Determine the [x, y] coordinate at the center of the cell enclosing the given text.  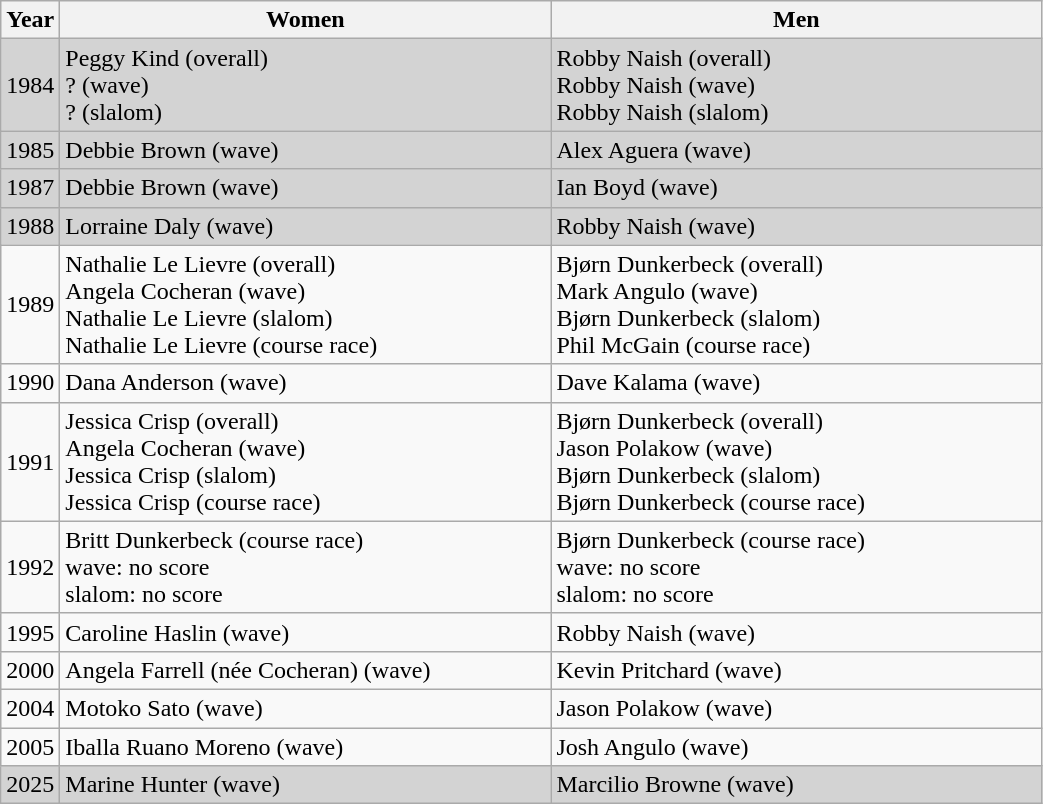
Jason Polakow (wave) [796, 708]
Bjørn Dunkerbeck (overall) Mark Angulo (wave) Bjørn Dunkerbeck (slalom) Phil McGain (course race) [796, 304]
Marcilio Browne (wave) [796, 785]
1987 [30, 188]
Bjørn Dunkerbeck (overall) Jason Polakow (wave) Bjørn Dunkerbeck (slalom) Bjørn Dunkerbeck (course race) [796, 462]
Jessica Crisp (overall) Angela Cocheran (wave) Jessica Crisp (slalom) Jessica Crisp (course race) [306, 462]
1988 [30, 226]
Motoko Sato (wave) [306, 708]
Robby Naish (overall) Robby Naish (wave) Robby Naish (slalom) [796, 85]
Dave Kalama (wave) [796, 383]
Ian Boyd (wave) [796, 188]
1984 [30, 85]
Angela Farrell (née Cocheran) (wave) [306, 670]
Nathalie Le Lievre (overall) Angela Cocheran (wave) Nathalie Le Lievre (slalom) Nathalie Le Lievre (course race) [306, 304]
Lorraine Daly (wave) [306, 226]
Josh Angulo (wave) [796, 747]
Year [30, 20]
1985 [30, 150]
Bjørn Dunkerbeck (course race) wave: no scoreslalom: no score [796, 567]
1992 [30, 567]
1995 [30, 632]
2005 [30, 747]
Britt Dunkerbeck (course race) wave: no scoreslalom: no score [306, 567]
Alex Aguera (wave) [796, 150]
1989 [30, 304]
Kevin Pritchard (wave) [796, 670]
Iballa Ruano Moreno (wave) [306, 747]
2000 [30, 670]
Marine Hunter (wave) [306, 785]
1991 [30, 462]
Dana Anderson (wave) [306, 383]
Men [796, 20]
Caroline Haslin (wave) [306, 632]
1990 [30, 383]
2004 [30, 708]
2025 [30, 785]
Women [306, 20]
Peggy Kind (overall) ? (wave) ? (slalom) [306, 85]
